Determine the [x, y] coordinate at the center of the cell enclosing the given text.  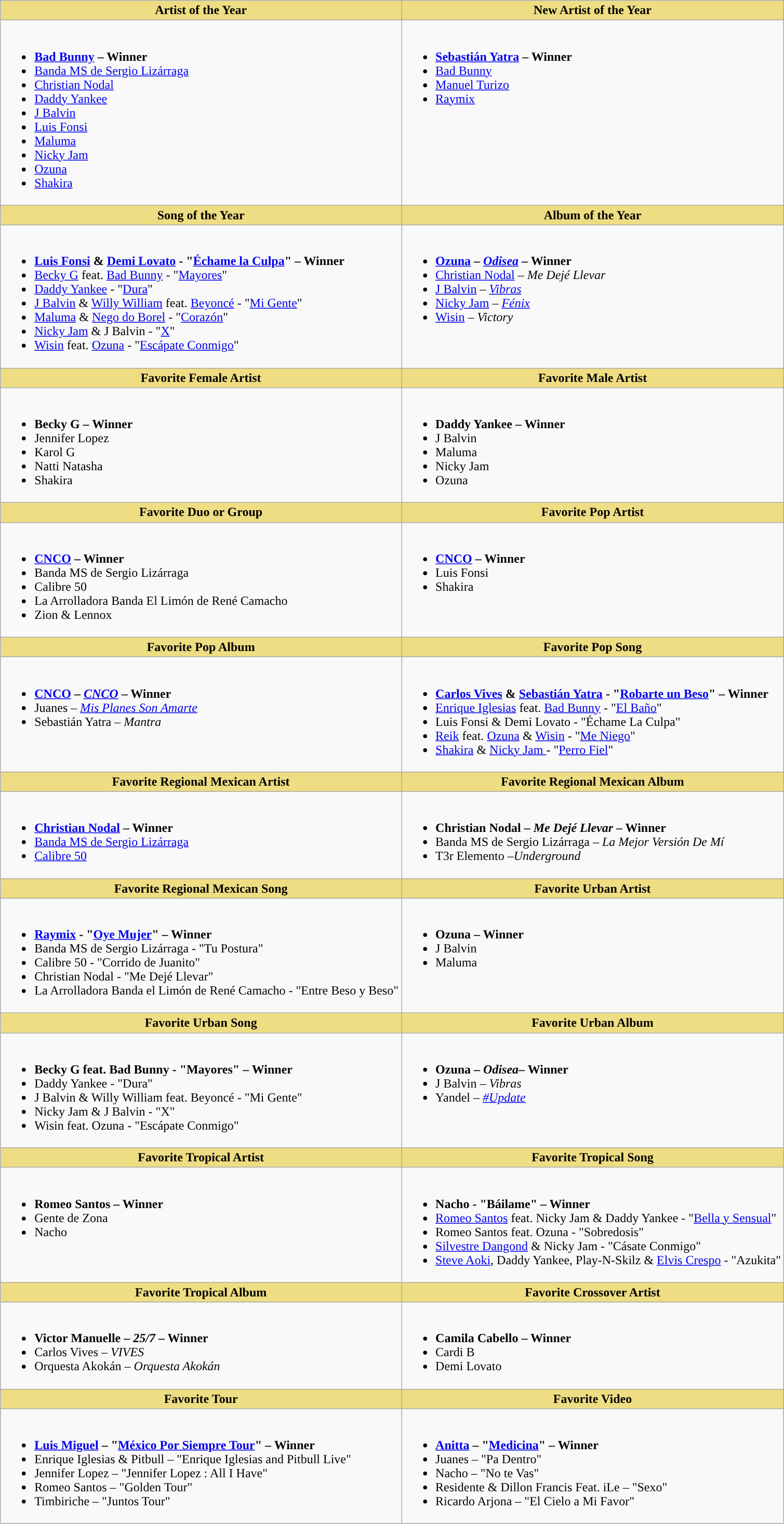
Ozuna – WinnerJ BalvinMaluma [593, 956]
Romeo Santos – WinnerGente de ZonaNacho [201, 1225]
Favorite Tropical Artist [201, 1158]
Favorite Tropical Song [593, 1158]
New Artist of the Year [593, 10]
Sebastián Yatra – WinnerBad BunnyManuel TurizoRaymix [593, 113]
Becky G – WinnerJennifer LopezKarol GNatti NatashaShakira [201, 445]
Christian Nodal – WinnerBanda MS de Sergio LizárragaCalibre 50 [201, 834]
Favorite Regional Mexican Song [201, 888]
Favorite Regional Mexican Album [593, 781]
CNCO – WinnerBanda MS de Sergio LizárragaCalibre 50La Arrolladora Banda El Limón de René CamachoZion & Lennox [201, 580]
Camila Cabello – WinnerCardi BDemi Lovato [593, 1346]
Ozuna – Odisea– WinnerJ Balvin – VibrasYandel – #Update [593, 1090]
Artist of the Year [201, 10]
Song of the Year [201, 215]
Favorite Female Artist [201, 378]
Favorite Pop Artist [593, 512]
Favorite Crossover Artist [593, 1292]
Christian Nodal – Me Dejé Llevar – WinnerBanda MS de Sergio Lizárraga – La Mejor Versión De MíT3r Elemento –Underground [593, 834]
Bad Bunny – WinnerBanda MS de Sergio LizárragaChristian NodalDaddy YankeeJ BalvinLuis FonsiMalumaNicky JamOzunaShakira [201, 113]
Favorite Urban Artist [593, 888]
CNCO – WinnerLuis FonsiShakira [593, 580]
Favorite Tropical Album [201, 1292]
Ozuna – Odisea – WinnerChristian Nodal – Me Dejé LlevarJ Balvin – VibrasNicky Jam – FénixWisin – Victory [593, 296]
Daddy Yankee – WinnerJ BalvinMalumaNicky JamOzuna [593, 445]
CNCO – CNCO – WinnerJuanes – Mis Planes Son AmarteSebastián Yatra – Mantra [201, 714]
Album of the Year [593, 215]
Favorite Video [593, 1399]
Favorite Male Artist [593, 378]
Favorite Urban Song [201, 1023]
Favorite Duo or Group [201, 512]
Victor Manuelle – 25/7 – WinnerCarlos Vives – VIVESOrquesta Akokán – Orquesta Akokán [201, 1346]
Favorite Urban Album [593, 1023]
Favorite Pop Song [593, 647]
Favorite Regional Mexican Artist [201, 781]
Favorite Tour [201, 1399]
Favorite Pop Album [201, 647]
